Scan for the cell matching the given text and deliver its [x, y] coordinate at center. 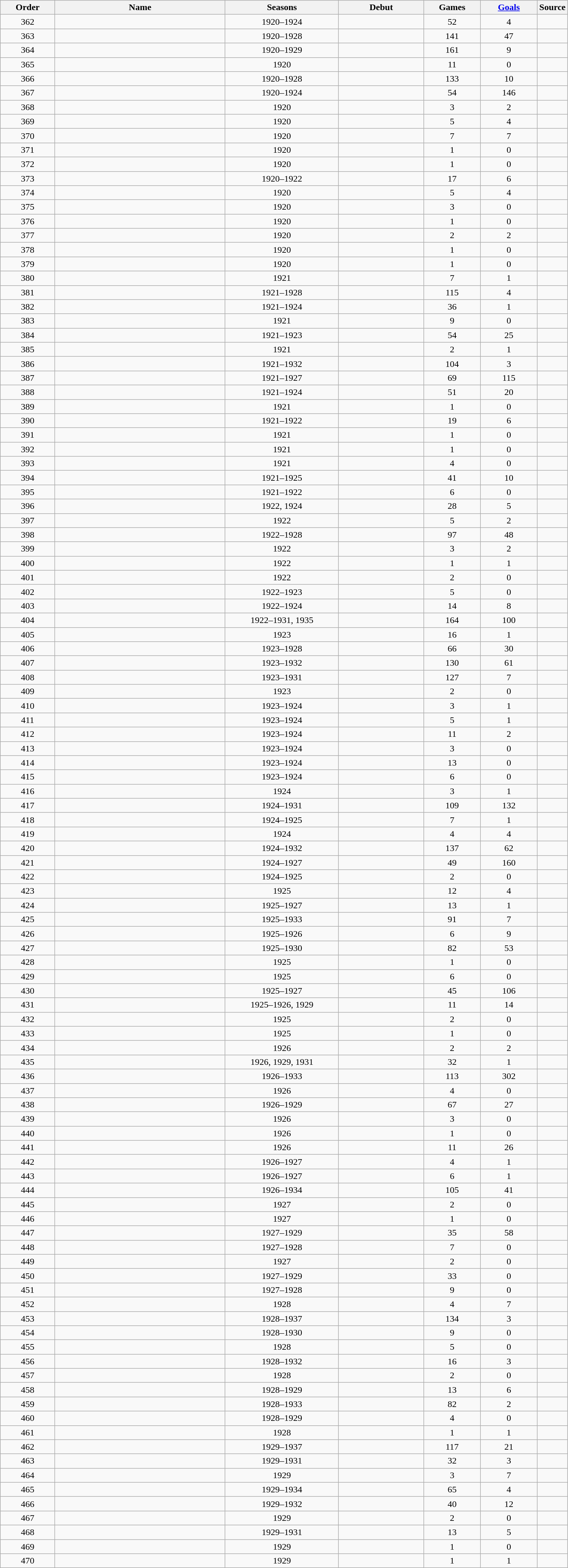
412 [28, 734]
1922–1931, 1935 [282, 620]
386 [28, 364]
35 [452, 1233]
109 [452, 805]
133 [452, 79]
1924–1932 [282, 848]
380 [28, 278]
1928–1930 [282, 1333]
407 [28, 663]
414 [28, 763]
446 [28, 1219]
469 [28, 1547]
1921–1925 [282, 478]
418 [28, 820]
406 [28, 649]
381 [28, 292]
1929–1934 [282, 1489]
428 [28, 962]
375 [28, 207]
376 [28, 221]
1921–1928 [282, 292]
106 [509, 991]
366 [28, 79]
442 [28, 1162]
Order [28, 7]
1925–1933 [282, 920]
410 [28, 706]
454 [28, 1333]
413 [28, 748]
105 [452, 1190]
416 [28, 791]
1921–1927 [282, 378]
53 [509, 948]
420 [28, 848]
387 [28, 378]
1922–1923 [282, 592]
398 [28, 535]
431 [28, 1005]
383 [28, 321]
161 [452, 50]
444 [28, 1190]
425 [28, 920]
373 [28, 179]
164 [452, 620]
438 [28, 1105]
19 [452, 421]
368 [28, 107]
372 [28, 164]
67 [452, 1105]
27 [509, 1105]
91 [452, 920]
388 [28, 392]
367 [28, 93]
434 [28, 1048]
1922–1924 [282, 606]
385 [28, 349]
1926–1929 [282, 1105]
141 [452, 36]
432 [28, 1019]
104 [452, 364]
468 [28, 1532]
449 [28, 1261]
58 [509, 1233]
391 [28, 435]
453 [28, 1318]
445 [28, 1204]
458 [28, 1390]
1925–1930 [282, 948]
470 [28, 1561]
389 [28, 406]
1928–1932 [282, 1361]
Source [553, 7]
417 [28, 805]
51 [452, 392]
362 [28, 22]
363 [28, 36]
20 [509, 392]
433 [28, 1033]
1923–1932 [282, 663]
25 [509, 335]
422 [28, 877]
403 [28, 606]
160 [509, 862]
402 [28, 592]
49 [452, 862]
100 [509, 620]
52 [452, 22]
451 [28, 1290]
17 [452, 179]
394 [28, 478]
384 [28, 335]
130 [452, 663]
45 [452, 991]
467 [28, 1518]
405 [28, 635]
395 [28, 492]
1924–1927 [282, 862]
69 [452, 378]
457 [28, 1376]
1929–1932 [282, 1504]
404 [28, 620]
127 [452, 677]
419 [28, 834]
456 [28, 1361]
61 [509, 663]
1922–1928 [282, 535]
465 [28, 1489]
1923–1931 [282, 677]
462 [28, 1447]
Goals [509, 7]
97 [452, 535]
378 [28, 250]
426 [28, 934]
26 [509, 1148]
436 [28, 1076]
415 [28, 777]
365 [28, 64]
65 [452, 1489]
461 [28, 1432]
459 [28, 1404]
Games [452, 7]
21 [509, 1447]
427 [28, 948]
463 [28, 1461]
1929–1937 [282, 1447]
396 [28, 506]
393 [28, 464]
370 [28, 136]
1926–1934 [282, 1190]
113 [452, 1076]
36 [452, 307]
460 [28, 1418]
447 [28, 1233]
377 [28, 235]
379 [28, 264]
390 [28, 421]
1923–1928 [282, 649]
401 [28, 577]
1926–1933 [282, 1076]
66 [452, 649]
1928–1937 [282, 1318]
Debut [381, 7]
Seasons [282, 7]
374 [28, 193]
421 [28, 862]
423 [28, 891]
1921–1932 [282, 364]
62 [509, 848]
455 [28, 1347]
146 [509, 93]
399 [28, 549]
397 [28, 520]
33 [452, 1276]
1924–1931 [282, 805]
466 [28, 1504]
392 [28, 449]
Name [140, 7]
409 [28, 692]
429 [28, 976]
400 [28, 563]
441 [28, 1148]
443 [28, 1176]
302 [509, 1076]
448 [28, 1247]
28 [452, 506]
452 [28, 1304]
430 [28, 991]
439 [28, 1119]
1926, 1929, 1931 [282, 1062]
364 [28, 50]
382 [28, 307]
450 [28, 1276]
408 [28, 677]
132 [509, 805]
1920–1929 [282, 50]
40 [452, 1504]
424 [28, 905]
1921–1923 [282, 335]
1928–1933 [282, 1404]
371 [28, 150]
134 [452, 1318]
47 [509, 36]
117 [452, 1447]
464 [28, 1475]
8 [509, 606]
437 [28, 1091]
411 [28, 720]
48 [509, 535]
435 [28, 1062]
1925–1926 [282, 934]
1922, 1924 [282, 506]
440 [28, 1133]
1920–1922 [282, 179]
1925–1926, 1929 [282, 1005]
30 [509, 649]
137 [452, 848]
369 [28, 121]
